Locate the cell with the specified text and output its [x, y] center coordinate. 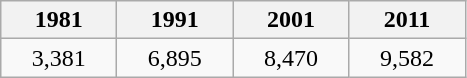
8,470 [291, 58]
2011 [407, 20]
9,582 [407, 58]
1981 [59, 20]
2001 [291, 20]
6,895 [175, 58]
1991 [175, 20]
3,381 [59, 58]
